Determine the (X, Y) coordinate at the center of the cell enclosing the given text.  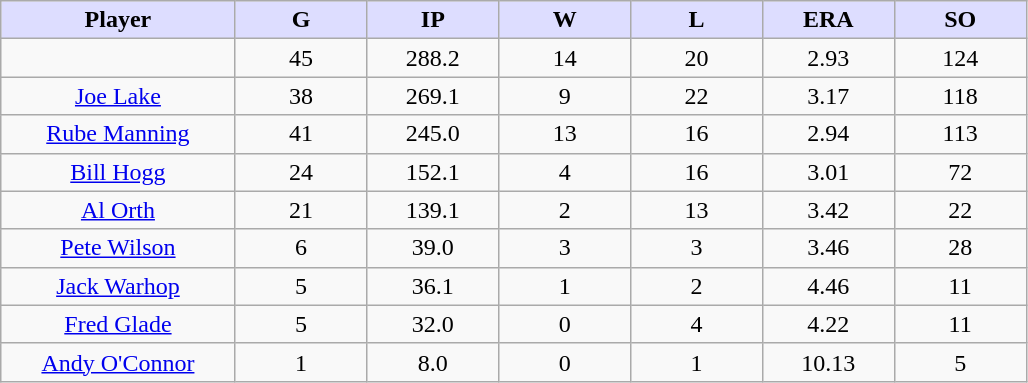
4.46 (828, 286)
W (565, 20)
139.1 (433, 210)
28 (960, 248)
Player (118, 20)
3.42 (828, 210)
21 (301, 210)
14 (565, 58)
Rube Manning (118, 134)
245.0 (433, 134)
32.0 (433, 324)
269.1 (433, 96)
10.13 (828, 362)
Al Orth (118, 210)
IP (433, 20)
4.22 (828, 324)
124 (960, 58)
L (697, 20)
2.93 (828, 58)
Pete Wilson (118, 248)
ERA (828, 20)
9 (565, 96)
SO (960, 20)
3.17 (828, 96)
Fred Glade (118, 324)
3.46 (828, 248)
2.94 (828, 134)
24 (301, 172)
41 (301, 134)
Bill Hogg (118, 172)
8.0 (433, 362)
72 (960, 172)
20 (697, 58)
Andy O'Connor (118, 362)
113 (960, 134)
288.2 (433, 58)
39.0 (433, 248)
118 (960, 96)
3.01 (828, 172)
Jack Warhop (118, 286)
38 (301, 96)
6 (301, 248)
36.1 (433, 286)
152.1 (433, 172)
G (301, 20)
Joe Lake (118, 96)
45 (301, 58)
